Return the [X, Y] coordinate for the center point of the cell that contains the specified text.  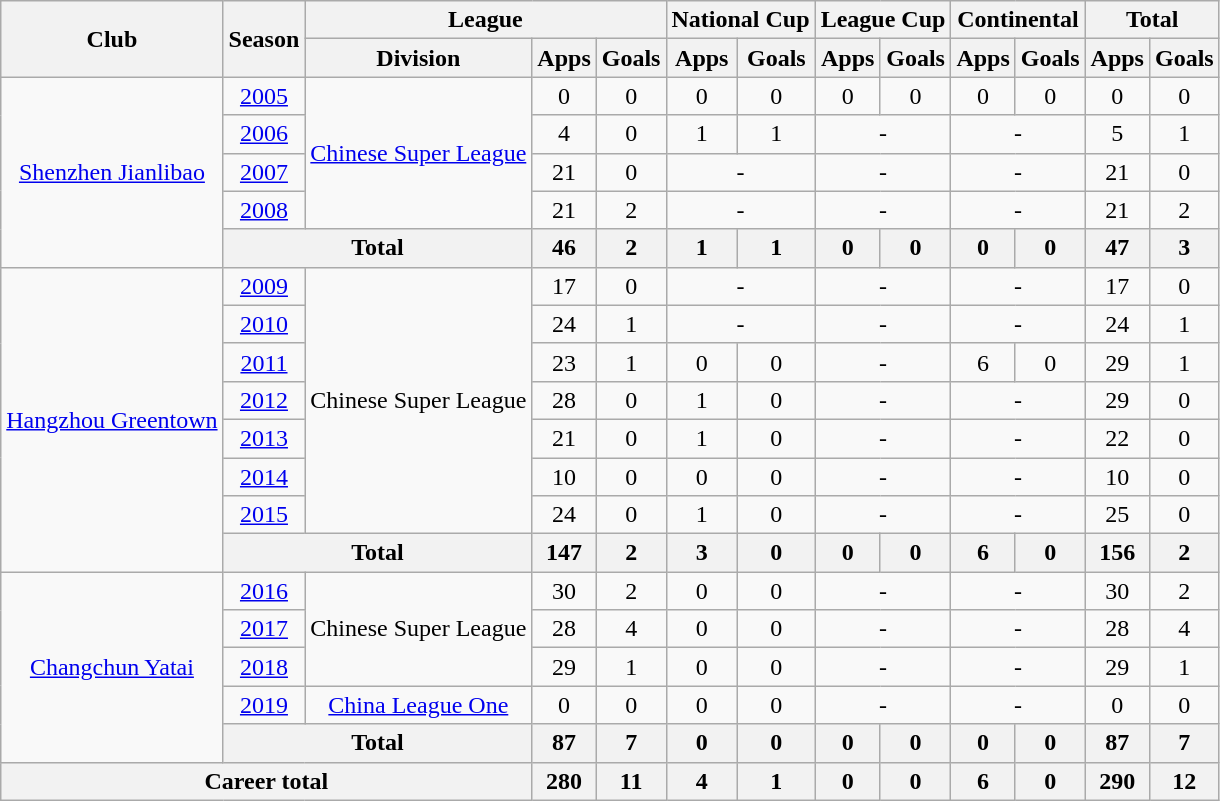
Career total [266, 781]
China League One [418, 705]
National Cup [740, 20]
25 [1117, 515]
2005 [264, 96]
Hangzhou Greentown [112, 419]
2008 [264, 210]
47 [1117, 248]
12 [1184, 781]
2019 [264, 705]
23 [564, 362]
Division [418, 58]
2012 [264, 400]
280 [564, 781]
2015 [264, 515]
League Cup [883, 20]
2013 [264, 438]
2011 [264, 362]
2018 [264, 667]
46 [564, 248]
2014 [264, 477]
2007 [264, 172]
2009 [264, 286]
Continental [1018, 20]
2010 [264, 324]
147 [564, 553]
League [486, 20]
Shenzhen Jianlibao [112, 172]
5 [1117, 134]
11 [631, 781]
2017 [264, 629]
22 [1117, 438]
290 [1117, 781]
2016 [264, 591]
156 [1117, 553]
Changchun Yatai [112, 667]
Season [264, 39]
Club [112, 39]
2006 [264, 134]
